Find where the given text appears and provide that cell's center as [X, Y] coordinate. 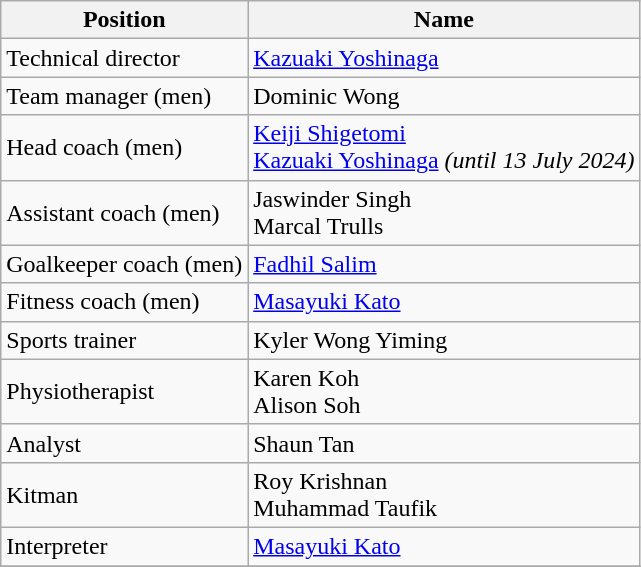
Karen Koh Alison Soh [444, 392]
Team manager (men) [124, 96]
Roy Krishnan Muhammad Taufik [444, 494]
Analyst [124, 443]
Physiotherapist [124, 392]
Kyler Wong Yiming [444, 340]
Jaswinder Singh Marcal Trulls [444, 212]
Name [444, 20]
Head coach (men) [124, 148]
Keiji Shigetomi Kazuaki Yoshinaga (until 13 July 2024) [444, 148]
Fitness coach (men) [124, 302]
Goalkeeper coach (men) [124, 264]
Shaun Tan [444, 443]
Interpreter [124, 546]
Fadhil Salim [444, 264]
Kazuaki Yoshinaga [444, 58]
Assistant coach (men) [124, 212]
Kitman [124, 494]
Technical director [124, 58]
Position [124, 20]
Dominic Wong [444, 96]
Sports trainer [124, 340]
